Provide the (x, y) coordinate of the cell's center where the given text is located.  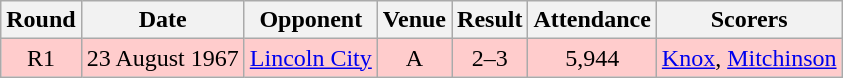
Knox, Mitchinson (749, 58)
Result (490, 20)
R1 (41, 58)
5,944 (592, 58)
A (414, 58)
Opponent (310, 20)
Attendance (592, 20)
Scorers (749, 20)
23 August 1967 (162, 58)
Lincoln City (310, 58)
Date (162, 20)
Round (41, 20)
2–3 (490, 58)
Venue (414, 20)
